Return the (X, Y) coordinate for the center point of the cell that contains the specified text.  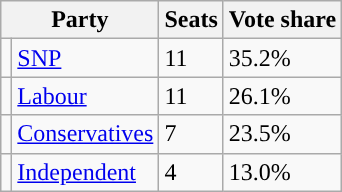
Party (80, 20)
Independent (86, 172)
Conservatives (86, 134)
23.5% (282, 134)
7 (191, 134)
Seats (191, 20)
35.2% (282, 58)
26.1% (282, 96)
Vote share (282, 20)
4 (191, 172)
Labour (86, 96)
13.0% (282, 172)
SNP (86, 58)
